Capture the cell that displays the provided text and extract its [x, y] central coordinate. 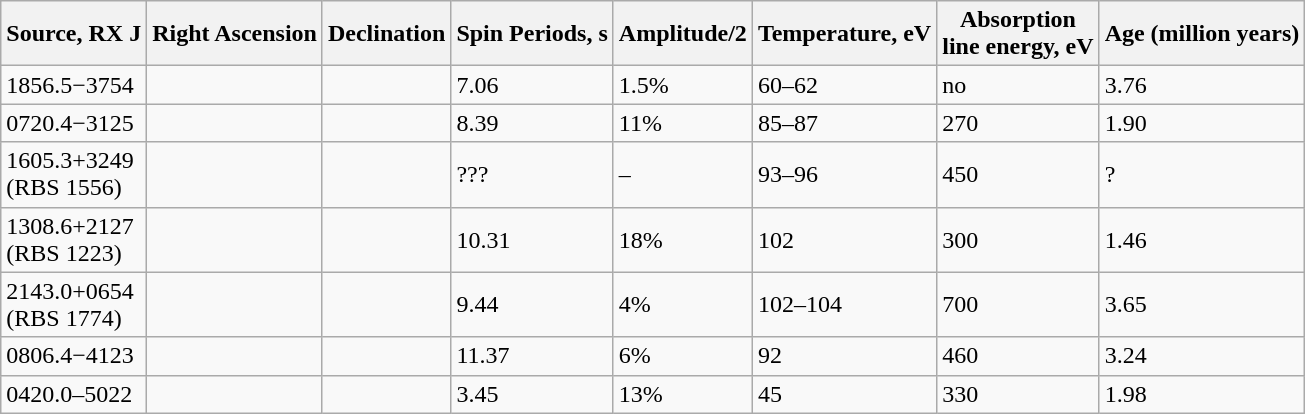
7.06 [532, 85]
1.46 [1202, 240]
Age (million years) [1202, 34]
2143.0+0654(RBS 1774) [74, 304]
Spin Periods, s [532, 34]
45 [844, 394]
4% [682, 304]
3.65 [1202, 304]
460 [1018, 356]
0720.4−3125 [74, 123]
Amplitude/2 [682, 34]
11% [682, 123]
1.90 [1202, 123]
3.45 [532, 394]
450 [1018, 174]
1605.3+3249(RBS 1556) [74, 174]
Temperature, eV [844, 34]
? [1202, 174]
Right Ascension [235, 34]
10.31 [532, 240]
3.24 [1202, 356]
102 [844, 240]
60–62 [844, 85]
92 [844, 356]
– [682, 174]
93–96 [844, 174]
1.98 [1202, 394]
6% [682, 356]
0806.4−4123 [74, 356]
8.39 [532, 123]
Absorptionline energy, eV [1018, 34]
9.44 [532, 304]
1.5% [682, 85]
Declination [386, 34]
0420.0–5022 [74, 394]
300 [1018, 240]
700 [1018, 304]
18% [682, 240]
1856.5−3754 [74, 85]
102–104 [844, 304]
1308.6+2127(RBS 1223) [74, 240]
13% [682, 394]
Source, RX J [74, 34]
270 [1018, 123]
??? [532, 174]
85–87 [844, 123]
11.37 [532, 356]
330 [1018, 394]
no [1018, 85]
3.76 [1202, 85]
